Search for the cell housing the specified text and yield its (x, y) center coordinate. 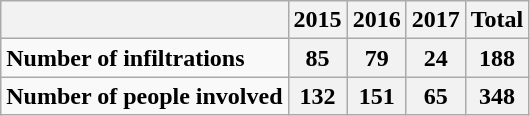
2016 (376, 20)
132 (318, 96)
151 (376, 96)
65 (436, 96)
2015 (318, 20)
348 (497, 96)
2017 (436, 20)
79 (376, 58)
85 (318, 58)
Number of people involved (144, 96)
Total (497, 20)
Number of infiltrations (144, 58)
188 (497, 58)
24 (436, 58)
